For the text-containing cell, return its midpoint in (X, Y) coordinate format. 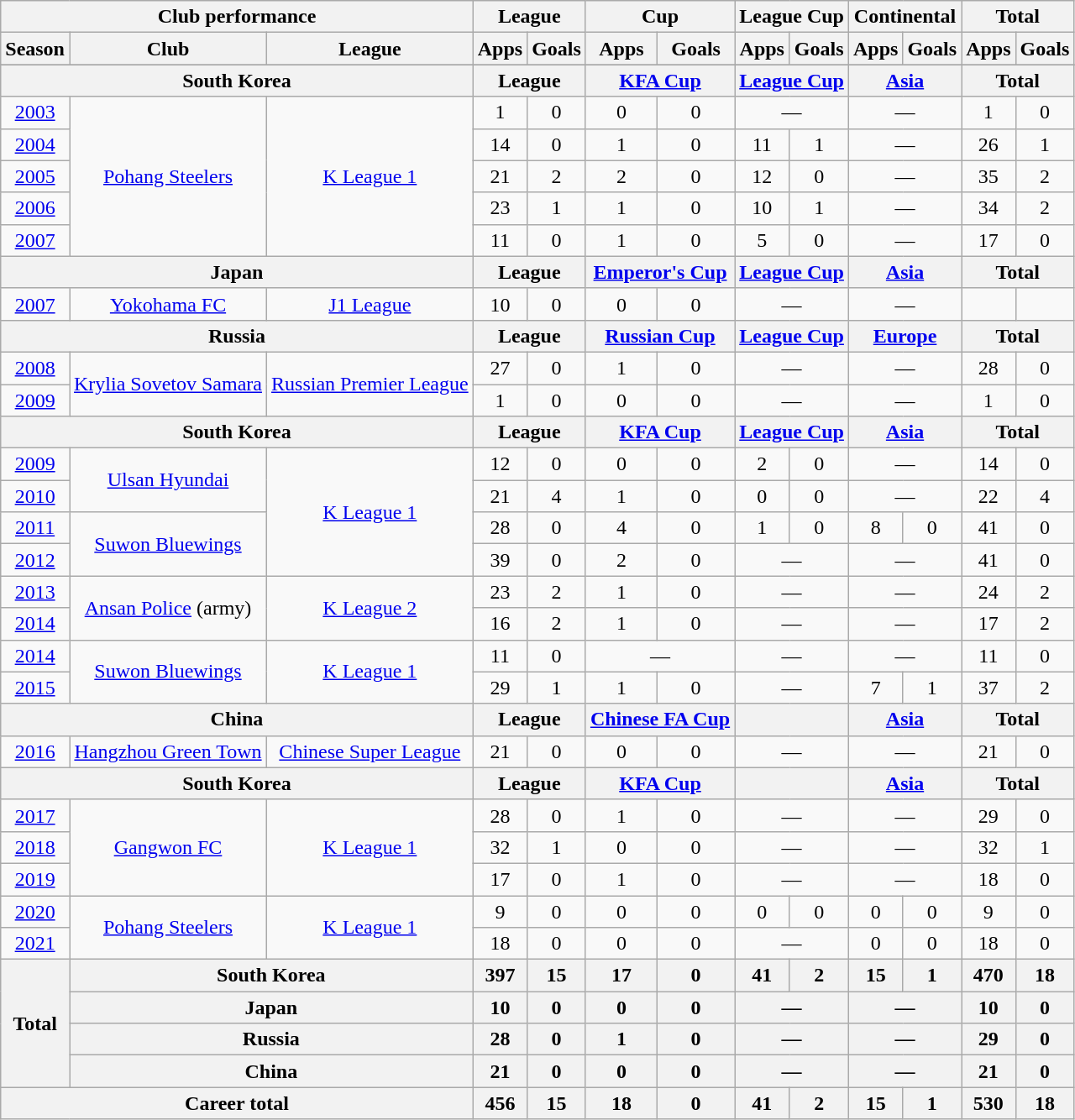
16 (500, 624)
2003 (35, 113)
Club (168, 49)
5 (763, 240)
Ansan Police (army) (168, 608)
26 (988, 144)
2017 (35, 815)
Gangwon FC (168, 847)
2015 (35, 688)
2004 (35, 144)
35 (988, 176)
2018 (35, 847)
37 (988, 688)
2011 (35, 528)
22 (988, 496)
Continental (905, 17)
8 (875, 528)
Career total (237, 1103)
397 (500, 976)
2008 (35, 368)
J1 League (370, 304)
39 (500, 560)
2021 (35, 944)
7 (875, 688)
2013 (35, 592)
Emperor's Cup (660, 272)
Krylia Sovetov Samara (168, 384)
2016 (35, 751)
Russian Cup (660, 336)
Ulsan Hyundai (168, 480)
470 (988, 976)
2012 (35, 560)
2006 (35, 208)
2010 (35, 496)
Chinese FA Cup (660, 720)
24 (988, 592)
K League 2 (370, 608)
Hangzhou Green Town (168, 751)
Club performance (237, 17)
456 (500, 1103)
530 (988, 1103)
Yokohama FC (168, 304)
27 (500, 368)
Chinese Super League (370, 751)
2019 (35, 879)
Cup (660, 17)
Russian Premier League (370, 384)
2020 (35, 911)
2005 (35, 176)
Europe (905, 336)
Season (35, 49)
34 (988, 208)
